Output the [x, y] coordinate of the center of the cell containing the given text.  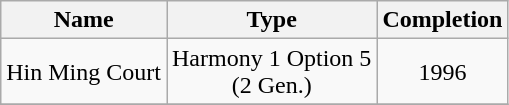
1996 [442, 72]
Type [271, 20]
Hin Ming Court [84, 72]
Completion [442, 20]
Harmony 1 Option 5 (2 Gen.) [271, 72]
Name [84, 20]
